Pinpoint the cell where the given text exists, returning its (x, y) midpoint coordinate. 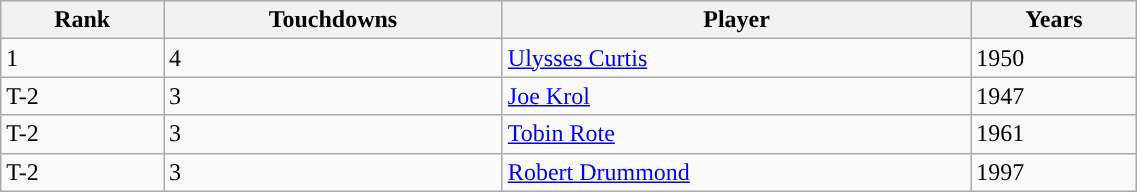
Tobin Rote (736, 134)
1997 (1054, 172)
Ulysses Curtis (736, 58)
4 (334, 58)
Player (736, 20)
Rank (82, 20)
1961 (1054, 134)
1947 (1054, 96)
Joe Krol (736, 96)
Robert Drummond (736, 172)
1950 (1054, 58)
Years (1054, 20)
1 (82, 58)
Touchdowns (334, 20)
